Return (x, y) of the center of cell containing provided text 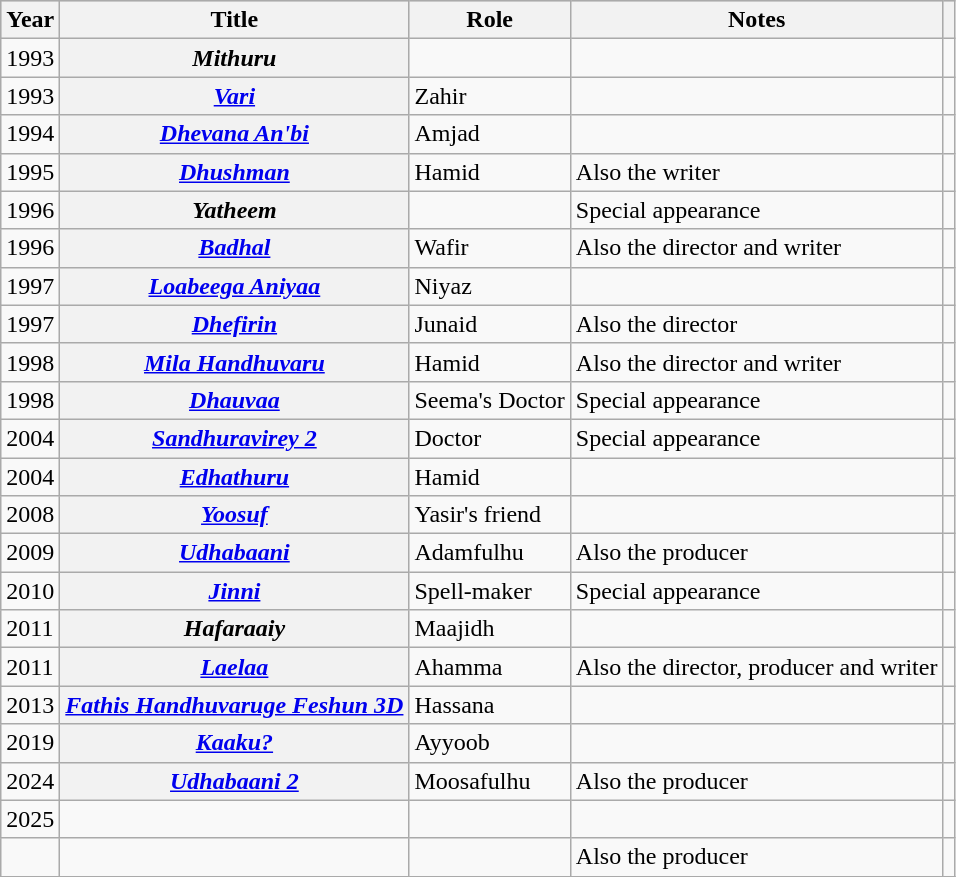
2009 (30, 553)
Junaid (490, 324)
Notes (756, 20)
Also the director (756, 324)
1994 (30, 134)
Seema's Doctor (490, 400)
Loabeega Aniyaa (234, 286)
2013 (30, 705)
Kaaku? (234, 743)
Edhathuru (234, 477)
2010 (30, 591)
Adamfulhu (490, 553)
Hafaraaiy (234, 629)
Mila Handhuvaru (234, 362)
Moosafulhu (490, 781)
Badhal (234, 248)
Udhabaani (234, 553)
Doctor (490, 438)
Wafir (490, 248)
2008 (30, 515)
Also the director, producer and writer (756, 667)
Yasir's friend (490, 515)
Zahir (490, 96)
Laelaa (234, 667)
1995 (30, 172)
2019 (30, 743)
Fathis Handhuvaruge Feshun 3D (234, 705)
Dhefirin (234, 324)
Title (234, 20)
Yatheem (234, 210)
2025 (30, 819)
Hassana (490, 705)
Maajidh (490, 629)
Ahamma (490, 667)
Udhabaani 2 (234, 781)
Year (30, 20)
Yoosuf (234, 515)
Dhevana An'bi (234, 134)
Mithuru (234, 58)
Spell-maker (490, 591)
Also the writer (756, 172)
2024 (30, 781)
Jinni (234, 591)
Vari (234, 96)
Sandhuravirey 2 (234, 438)
Dhushman (234, 172)
Role (490, 20)
Amjad (490, 134)
Dhauvaa (234, 400)
Niyaz (490, 286)
Ayyoob (490, 743)
